Output the (X, Y) coordinate of the center of the cell containing the given text.  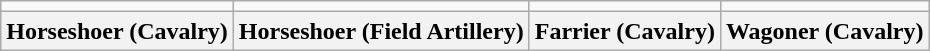
Farrier (Cavalry) (624, 31)
Horseshoer (Field Artillery) (381, 31)
Wagoner (Cavalry) (824, 31)
Horseshoer (Cavalry) (118, 31)
